Determine the (x, y) coordinate at the center of the cell enclosing the given text.  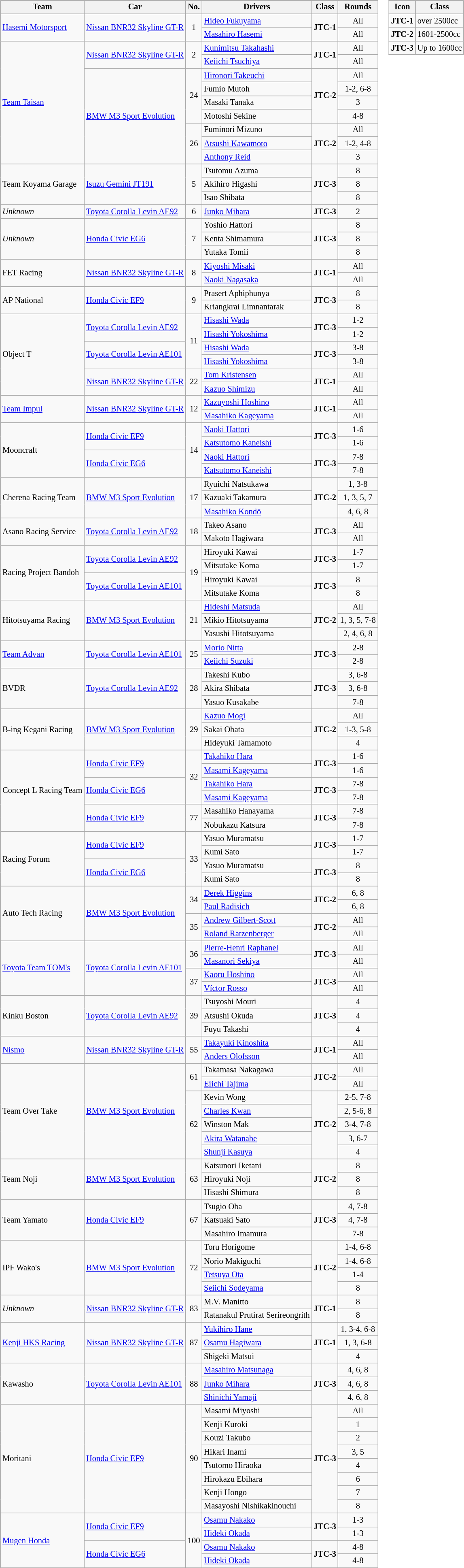
Akira Watanabe (256, 1138)
Yoshio Hattori (256, 225)
77 (194, 818)
1601-2500cc (440, 34)
Ratanakul Prutirat Serireongrith (256, 1316)
2, 5-6, 8 (358, 1111)
B-ing Kegani Racing (42, 730)
Takamasa Nakagawa (256, 1070)
Team Noji (42, 1179)
Kaoru Hoshino (256, 975)
Takeo Asano (256, 525)
Hirokazu Ebihara (256, 1479)
Roland Ratzenberger (256, 934)
1-4 (358, 1275)
Kevin Wong (256, 1097)
Naoki Nagasaka (256, 280)
Charles Kwan (256, 1111)
Team Impul (42, 409)
Pierre-Henri Raphanel (256, 948)
Kazuaki Takamura (256, 498)
Tsutomu Azuma (256, 171)
Up to 1600cc (440, 48)
26 (194, 143)
Object T (42, 355)
Kenji HKS Racing (42, 1343)
M.V. Manitto (256, 1302)
Masahiro Matsunaga (256, 1370)
Kouzi Takubo (256, 1438)
Cherena Racing Team (42, 498)
Tsuyoshi Mouri (256, 1002)
1-3, 5-8 (358, 729)
Akira Shibata (256, 688)
Morio Nitta (256, 648)
1, 3, 6-8 (358, 1343)
Norio Makiguchi (256, 1261)
Hitotsuyama Racing (42, 620)
67 (194, 1220)
Toyota Team TOM's (42, 968)
34 (194, 900)
Toru Horigome (256, 1247)
Team Koyama Garage (42, 185)
IPF Wako's (42, 1268)
Yasuo Kusakabe (256, 702)
Fumio Mutoh (256, 89)
19 (194, 573)
Asano Racing Service (42, 532)
Isuzu Gemini JT191 (135, 185)
Keiichi Suzuki (256, 661)
Moritani (42, 1459)
1-2, 4-8 (358, 143)
3, 5 (358, 1452)
Anthony Reid (256, 157)
87 (194, 1343)
25 (194, 654)
Winston Mak (256, 1125)
Atsushi Kawamoto (256, 143)
90 (194, 1459)
1, 3, 5, 7-8 (358, 620)
Katsuaki Sato (256, 1220)
Kenji Kuroki (256, 1425)
Mugen Honda (42, 1540)
Car (135, 7)
Derek Higgins (256, 893)
No. (194, 7)
Rounds (358, 7)
17 (194, 498)
FET Racing (42, 273)
Shunji Kasuya (256, 1152)
Tsugio Oba (256, 1206)
72 (194, 1268)
Masanori Sekiya (256, 961)
Shinichi Yamaji (256, 1398)
Yasushi Hitotsuyama (256, 634)
83 (194, 1309)
33 (194, 859)
Katsunori Iketani (256, 1165)
Hironori Takeuchi (256, 75)
3, 6-7 (358, 1138)
12 (194, 409)
21 (194, 620)
Hideyuki Tamamoto (256, 743)
AP National (42, 300)
63 (194, 1179)
1-2, 6-8 (358, 89)
61 (194, 1077)
Hasemi Motorsport (42, 28)
2, 4, 6, 8 (358, 634)
Shigeki Matsui (256, 1357)
Team Taisan (42, 103)
62 (194, 1125)
18 (194, 532)
Hikari Inami (256, 1452)
Atsushi Okuda (256, 1016)
Masahiko Kondō (256, 511)
Kinku Boston (42, 1016)
Prasert Aphiphunya (256, 293)
36 (194, 954)
Makoto Hagiwara (256, 539)
Masahiro Hasemi (256, 34)
Kazuo Shimizu (256, 389)
Víctor Rosso (256, 989)
Paul Radisich (256, 907)
9 (194, 300)
Masami Miyoshi (256, 1411)
Akihiro Higashi (256, 184)
Team Advan (42, 654)
Yukihiro Hane (256, 1329)
32 (194, 778)
Fuminori Mizuno (256, 130)
Kenta Shimamura (256, 239)
Mikio Hitotsuyama (256, 620)
55 (194, 1050)
Osamu Hagiwara (256, 1343)
Hisashi Shimura (256, 1193)
Masahiro Imamura (256, 1234)
Eiichi Tajima (256, 1084)
2-5, 7-8 (358, 1097)
Takeshi Kubo (256, 675)
Isao Shibata (256, 198)
over 2500cc (440, 21)
3-4, 7-8 (358, 1125)
22 (194, 381)
Kazuyoshi Hoshino (256, 403)
Masahiko Kageyama (256, 416)
Seiichi Sodeyama (256, 1288)
Keiichi Tsuchiya (256, 62)
Nobukazu Katsura (256, 825)
Masaki Tanaka (256, 102)
24 (194, 96)
Kunimitsu Takahashi (256, 48)
39 (194, 1016)
Sakai Obata (256, 729)
Icon (402, 7)
Tetsuya Ota (256, 1275)
Andrew Gilbert-Scott (256, 920)
14 (194, 450)
11 (194, 341)
29 (194, 730)
100 (194, 1540)
Team Yamato (42, 1220)
88 (194, 1383)
Takayuki Kinoshita (256, 1043)
BVDR (42, 688)
Mooncraft (42, 450)
Racing Project Bandoh (42, 573)
Kenji Hongo (256, 1493)
1, 3-8 (358, 484)
Kazuo Mogi (256, 716)
Yutaka Tomii (256, 252)
Hideshi Matsuda (256, 607)
35 (194, 927)
Tom Kristensen (256, 375)
Kiyoshi Misaki (256, 266)
Hideo Fukuyama (256, 21)
Anders Olofsson (256, 1057)
Fuyu Takashi (256, 1029)
Kawasho (42, 1383)
1, 3-4, 6-8 (358, 1329)
37 (194, 982)
Hiroyuki Noji (256, 1179)
Masayoshi Nishikakinouchi (256, 1506)
Masahiko Hanayama (256, 811)
Auto Tech Racing (42, 914)
Kriangkrai Limnantarak (256, 307)
Concept L Racing Team (42, 791)
Drivers (256, 7)
Nismo (42, 1050)
Motoshi Sekine (256, 116)
Racing Forum (42, 859)
Ryuichi Natsukawa (256, 484)
28 (194, 688)
1, 3, 5, 7 (358, 498)
Team (42, 7)
Tsutomo Hiraoka (256, 1466)
5 (194, 185)
Team Over Take (42, 1111)
